Provide the (X, Y) coordinate of the cell's center where the given text is located.  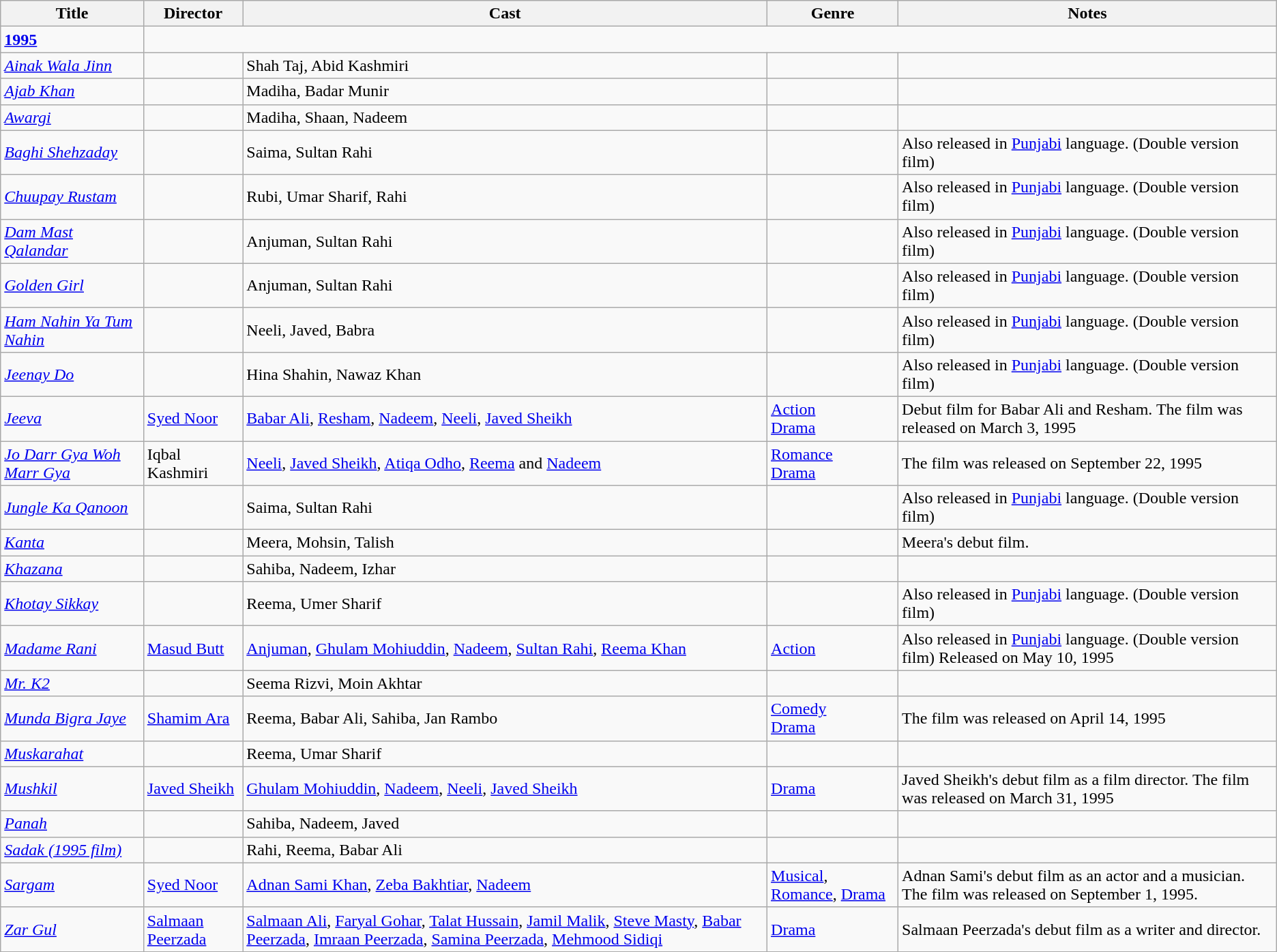
Seema Rizvi, Moin Akhtar (505, 683)
Khazana (72, 569)
Cast (505, 14)
Neeli, Javed Sheikh, Atiqa Odho, Reema and Nadeem (505, 462)
Genre (833, 14)
Sahiba, Nadeem, Izhar (505, 569)
Meera's debut film. (1087, 543)
Director (193, 14)
Anjuman, Ghulam Mohiuddin, Nadeem, Sultan Rahi, Reema Khan (505, 648)
Reema, Babar Ali, Sahiba, Jan Rambo (505, 719)
Debut film for Babar Ali and Resham. The film was released on March 3, 1995 (1087, 419)
Muskarahat (72, 754)
ComedyDrama (833, 719)
Madiha, Badar Munir (505, 91)
Sargam (72, 885)
Kanta (72, 543)
Munda Bigra Jaye (72, 719)
Hina Shahin, Nawaz Khan (505, 374)
Notes (1087, 14)
1995 (72, 40)
ActionDrama (833, 419)
Adnan Sami Khan, Zeba Bakhtiar, Nadeem (505, 885)
Golden Girl (72, 285)
Javed Sheikh (193, 788)
Ainak Wala Jinn (72, 65)
Chuupay Rustam (72, 196)
Reema, Umer Sharif (505, 604)
Awargi (72, 117)
Ham Nahin Ya Tum Nahin (72, 330)
Also released in Punjabi language. (Double version film) Released on May 10, 1995 (1087, 648)
Meera, Mohsin, Talish (505, 543)
Neeli, Javed, Babra (505, 330)
The film was released on September 22, 1995 (1087, 462)
Zar Gul (72, 929)
Iqbal Kashmiri (193, 462)
Ajab Khan (72, 91)
Shamim Ara (193, 719)
Mushkil (72, 788)
Jo Darr Gya Woh Marr Gya (72, 462)
Salmaan Peerzada (193, 929)
The film was released on April 14, 1995 (1087, 719)
RomanceDrama (833, 462)
Dam Mast Qalandar (72, 241)
Ghulam Mohiuddin, Nadeem, Neeli, Javed Sheikh (505, 788)
Jeenay Do (72, 374)
Madame Rani (72, 648)
Sadak (1995 film) (72, 850)
Rahi, Reema, Babar Ali (505, 850)
Shah Taj, Abid Kashmiri (505, 65)
Javed Sheikh's debut film as a film director. The film was released on March 31, 1995 (1087, 788)
Jeeva (72, 419)
Baghi Shehzaday (72, 153)
Musical, Romance, Drama (833, 885)
Adnan Sami's debut film as an actor and a musician. The film was released on September 1, 1995. (1087, 885)
Babar Ali, Resham, Nadeem, Neeli, Javed Sheikh (505, 419)
Salmaan Ali, Faryal Gohar, Talat Hussain, Jamil Malik, Steve Masty, Babar Peerzada, Imraan Peerzada, Samina Peerzada, Mehmood Sidiqi (505, 929)
Rubi, Umar Sharif, Rahi (505, 196)
Sahiba, Nadeem, Javed (505, 824)
Title (72, 14)
Jungle Ka Qanoon (72, 507)
Khotay Sikkay (72, 604)
Masud Butt (193, 648)
Madiha, Shaan, Nadeem (505, 117)
Panah (72, 824)
Mr. K2 (72, 683)
Reema, Umar Sharif (505, 754)
Action (833, 648)
Salmaan Peerzada's debut film as a writer and director. (1087, 929)
